Pinpoint the cell where the given text exists, returning its [x, y] midpoint coordinate. 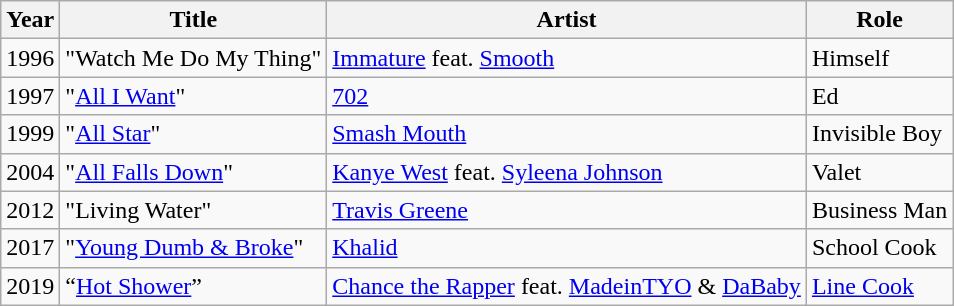
2012 [30, 210]
1996 [30, 58]
1997 [30, 96]
"Living Water" [194, 210]
"Young Dumb & Broke" [194, 248]
Chance the Rapper feat. MadeinTYO & DaBaby [567, 286]
Valet [879, 172]
Business Man [879, 210]
Line Cook [879, 286]
"All Star" [194, 134]
School Cook [879, 248]
2017 [30, 248]
1999 [30, 134]
Khalid [567, 248]
"All Falls Down" [194, 172]
“Hot Shower” [194, 286]
"All I Want" [194, 96]
Title [194, 20]
2019 [30, 286]
Immature feat. Smooth [567, 58]
702 [567, 96]
Ed [879, 96]
Artist [567, 20]
"Watch Me Do My Thing" [194, 58]
Role [879, 20]
Year [30, 20]
Kanye West feat. Syleena Johnson [567, 172]
2004 [30, 172]
Smash Mouth [567, 134]
Invisible Boy [879, 134]
Himself [879, 58]
Travis Greene [567, 210]
